Search for the cell housing the specified text and yield its (x, y) center coordinate. 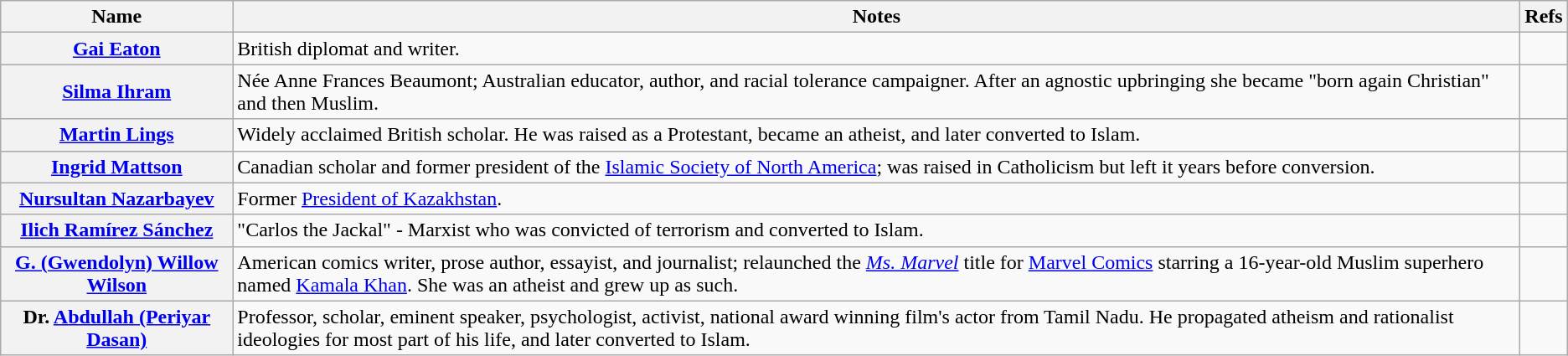
Silma Ihram (117, 92)
Martin Lings (117, 135)
Notes (876, 17)
Former President of Kazakhstan. (876, 199)
"Carlos the Jackal" - Marxist who was convicted of terrorism and converted to Islam. (876, 230)
Refs (1544, 17)
Ilich Ramírez Sánchez (117, 230)
Dr. Abdullah (Periyar Dasan) (117, 328)
Widely acclaimed British scholar. He was raised as a Protestant, became an atheist, and later converted to Islam. (876, 135)
Nursultan Nazarbayev (117, 199)
British diplomat and writer. (876, 49)
Name (117, 17)
Canadian scholar and former president of the Islamic Society of North America; was raised in Catholicism but left it years before conversion. (876, 167)
Ingrid Mattson (117, 167)
Gai Eaton (117, 49)
G. (Gwendolyn) Willow Wilson (117, 273)
